Determine the (x, y) coordinate at the center of the cell enclosing the given text.  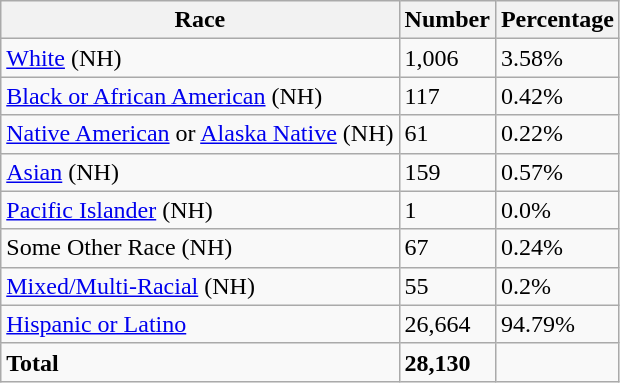
Pacific Islander (NH) (200, 210)
94.79% (557, 324)
26,664 (447, 324)
3.58% (557, 58)
Asian (NH) (200, 172)
Some Other Race (NH) (200, 248)
Race (200, 20)
0.42% (557, 96)
Hispanic or Latino (200, 324)
1,006 (447, 58)
0.24% (557, 248)
0.22% (557, 134)
Percentage (557, 20)
159 (447, 172)
Number (447, 20)
White (NH) (200, 58)
1 (447, 210)
0.57% (557, 172)
Total (200, 362)
0.0% (557, 210)
117 (447, 96)
Native American or Alaska Native (NH) (200, 134)
28,130 (447, 362)
61 (447, 134)
Mixed/Multi-Racial (NH) (200, 286)
55 (447, 286)
Black or African American (NH) (200, 96)
67 (447, 248)
0.2% (557, 286)
